For the text-containing cell, return its midpoint in [X, Y] coordinate format. 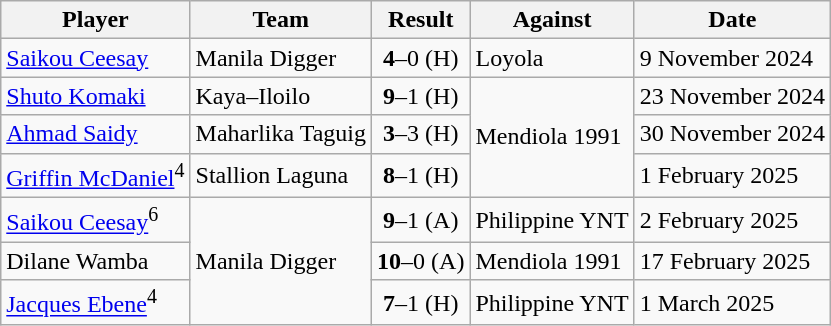
9–1 (H) [421, 96]
Result [421, 20]
Maharlika Taguig [281, 134]
8–1 (H) [421, 176]
Stallion Laguna [281, 176]
4–0 (H) [421, 58]
Against [552, 20]
Kaya–Iloilo [281, 96]
30 November 2024 [732, 134]
Saikou Ceesay6 [96, 220]
Date [732, 20]
2 February 2025 [732, 220]
Shuto Komaki [96, 96]
Loyola [552, 58]
7–1 (H) [421, 302]
Jacques Ebene4 [96, 302]
23 November 2024 [732, 96]
Griffin McDaniel4 [96, 176]
9–1 (A) [421, 220]
10–0 (A) [421, 261]
1 February 2025 [732, 176]
Team [281, 20]
Ahmad Saidy [96, 134]
17 February 2025 [732, 261]
9 November 2024 [732, 58]
Saikou Ceesay [96, 58]
3–3 (H) [421, 134]
Dilane Wamba [96, 261]
Player [96, 20]
1 March 2025 [732, 302]
